Provide the (x, y) coordinate of the cell's center where the given text is located.  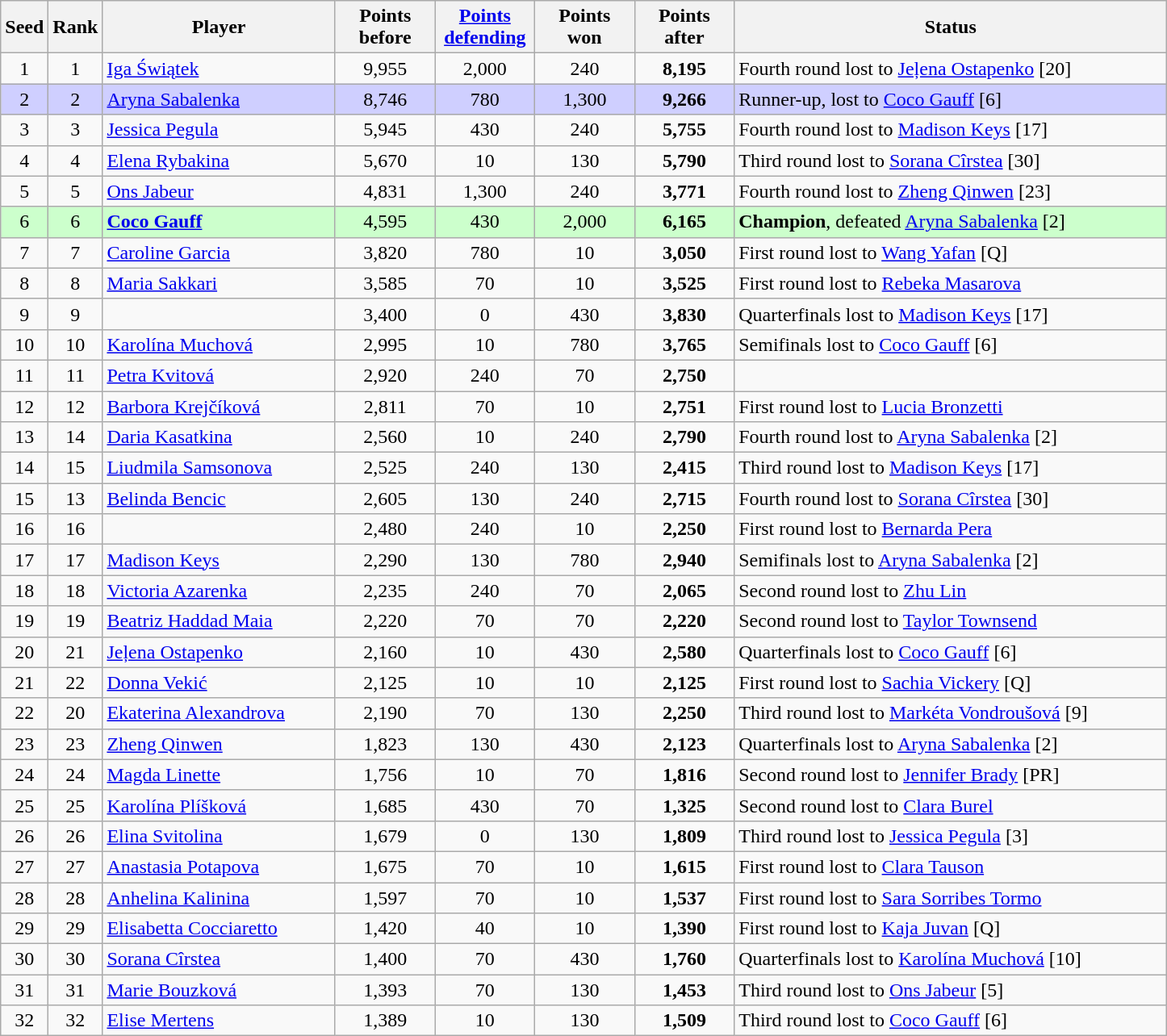
Coco Gauff (220, 222)
Karolína Plíšková (220, 805)
Karolína Muchová (220, 345)
5,790 (684, 161)
First round lost to Sara Sorribes Tormo (951, 898)
Magda Linette (220, 775)
1,400 (385, 959)
Second round lost to Zhu Lin (951, 591)
Fourth round lost to Madison Keys [17] (951, 130)
4,831 (385, 191)
1,809 (684, 836)
Ons Jabeur (220, 191)
Liudmila Samsonova (220, 468)
Elena Rybakina (220, 161)
1,816 (684, 775)
Fourth round lost to Sorana Cîrstea [30] (951, 499)
Sorana Cîrstea (220, 959)
3,585 (385, 283)
Fourth round lost to Jeļena Ostapenko [20] (951, 69)
2,605 (385, 499)
Champion, defeated Aryna Sabalenka [2] (951, 222)
1,675 (385, 867)
Semifinals lost to Aryna Sabalenka [2] (951, 560)
1,597 (385, 898)
2,995 (385, 345)
Semifinals lost to Coco Gauff [6] (951, 345)
2,920 (385, 375)
3,820 (385, 253)
1,679 (385, 836)
3,771 (684, 191)
1,389 (385, 1021)
3,830 (684, 314)
Maria Sakkari (220, 283)
First round lost to Bernarda Pera (951, 529)
3,400 (385, 314)
First round lost to Clara Tauson (951, 867)
First round lost to Rebeka Masarova (951, 283)
Quarterfinals lost to Karolína Muchová [10] (951, 959)
Third round lost to Coco Gauff [6] (951, 1021)
Points before (385, 27)
Anastasia Potapova (220, 867)
First round lost to Lucia Bronzetti (951, 406)
Iga Świątek (220, 69)
Elisabetta Cocciaretto (220, 929)
2,580 (684, 652)
1,823 (385, 744)
2,715 (684, 499)
Player (220, 27)
Points after (684, 27)
2,790 (684, 437)
2,160 (385, 652)
9,955 (385, 69)
1,393 (385, 990)
Barbora Krejčíková (220, 406)
Third round lost to Jessica Pegula [3] (951, 836)
2,123 (684, 744)
Elina Svitolina (220, 836)
Rank (76, 27)
Second round lost to Clara Burel (951, 805)
2,290 (385, 560)
Daria Kasatkina (220, 437)
Fourth round lost to Zheng Qinwen [23] (951, 191)
3,765 (684, 345)
First round lost to Sachia Vickery [Q] (951, 683)
Third round lost to Madison Keys [17] (951, 468)
Status (951, 27)
2,065 (684, 591)
1,756 (385, 775)
2,525 (385, 468)
Third round lost to Markéta Vondroušová [9] (951, 713)
Marie Bouzková (220, 990)
40 (485, 929)
Donna Vekić (220, 683)
2,940 (684, 560)
Zheng Qinwen (220, 744)
2,480 (385, 529)
Aryna Sabalenka (220, 99)
Second round lost to Jennifer Brady [PR] (951, 775)
1,537 (684, 898)
1,390 (684, 929)
8,746 (385, 99)
Quarterfinals lost to Madison Keys [17] (951, 314)
Fourth round lost to Aryna Sabalenka [2] (951, 437)
5,670 (385, 161)
Seed (24, 27)
Caroline Garcia (220, 253)
2,415 (684, 468)
1,509 (684, 1021)
Anhelina Kalinina (220, 898)
Belinda Bencic (220, 499)
5,755 (684, 130)
2,751 (684, 406)
1,453 (684, 990)
Madison Keys (220, 560)
Jessica Pegula (220, 130)
4,595 (385, 222)
1,615 (684, 867)
6,165 (684, 222)
Points won (585, 27)
2,235 (385, 591)
2,811 (385, 406)
2,190 (385, 713)
Ekaterina Alexandrova (220, 713)
Runner-up, lost to Coco Gauff [6] (951, 99)
Victoria Azarenka (220, 591)
8,195 (684, 69)
9,266 (684, 99)
1,685 (385, 805)
1,420 (385, 929)
5,945 (385, 130)
1,760 (684, 959)
3,525 (684, 283)
2,750 (684, 375)
First round lost to Wang Yafan [Q] (951, 253)
First round lost to Kaja Juvan [Q] (951, 929)
Quarterfinals lost to Aryna Sabalenka [2] (951, 744)
Third round lost to Ons Jabeur [5] (951, 990)
Second round lost to Taylor Townsend (951, 621)
Jeļena Ostapenko (220, 652)
Third round lost to Sorana Cîrstea [30] (951, 161)
Petra Kvitová (220, 375)
Elise Mertens (220, 1021)
1,325 (684, 805)
Beatriz Haddad Maia (220, 621)
Quarterfinals lost to Coco Gauff [6] (951, 652)
Points defending (485, 27)
3,050 (684, 253)
2,560 (385, 437)
